Capture the cell that displays the provided text and extract its [X, Y] central coordinate. 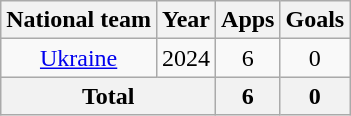
Year [186, 20]
2024 [186, 58]
Apps [248, 20]
Goals [315, 20]
Total [108, 96]
National team [79, 20]
Ukraine [79, 58]
